Return (x, y) of the center of cell containing provided text 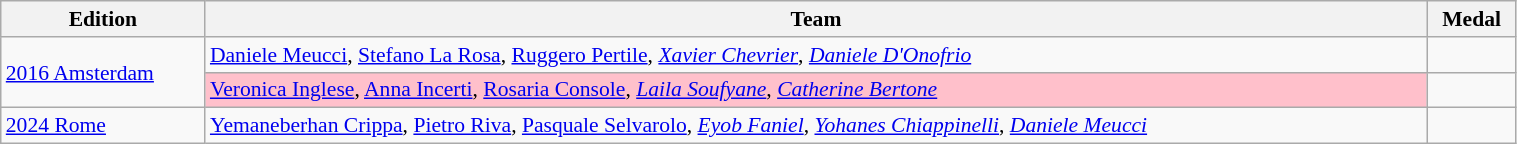
Veronica Inglese, Anna Incerti, Rosaria Console, Laila Soufyane, Catherine Bertone (816, 90)
2024 Rome (103, 126)
2016 Amsterdam (103, 72)
Team (816, 19)
Edition (103, 19)
Yemaneberhan Crippa, Pietro Riva, Pasquale Selvarolo, Eyob Faniel, Yohanes Chiappinelli, Daniele Meucci (816, 126)
Daniele Meucci, Stefano La Rosa, Ruggero Pertile, Xavier Chevrier, Daniele D'Onofrio (816, 55)
Medal (1472, 19)
